Scan for the cell matching the given text and deliver its (X, Y) coordinate at center. 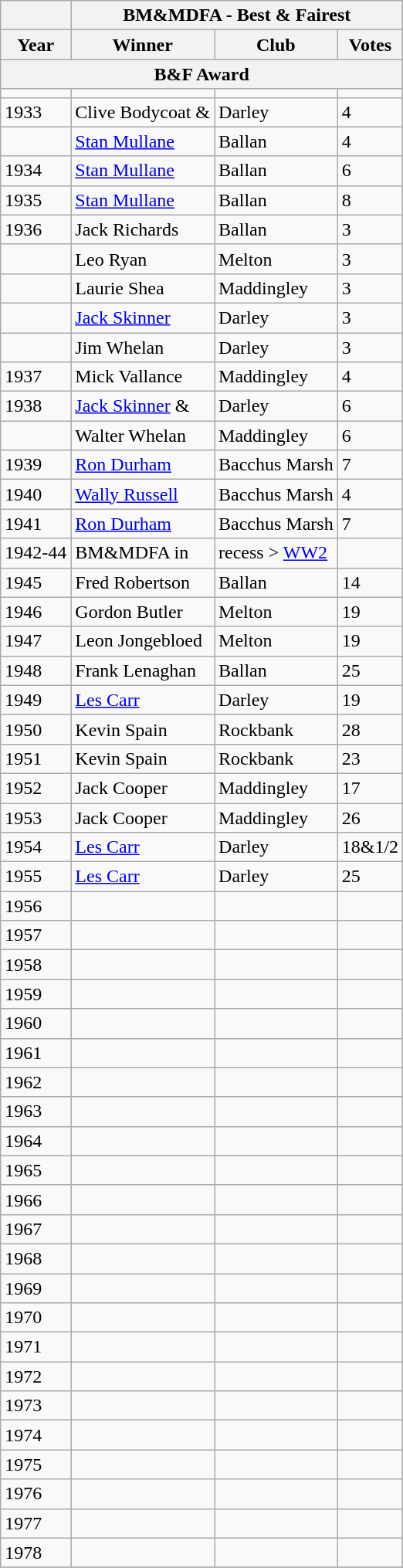
1949 (36, 700)
1958 (36, 965)
1963 (36, 1112)
1968 (36, 1258)
recess > WW2 (276, 553)
1955 (36, 877)
1939 (36, 465)
Votes (370, 45)
Year (36, 45)
1950 (36, 729)
1935 (36, 200)
18&1/2 (370, 847)
1977 (36, 1523)
8 (370, 200)
1959 (36, 994)
Clive Bodycoat & (143, 112)
1954 (36, 847)
1934 (36, 171)
1940 (36, 494)
1962 (36, 1082)
Leo Ryan (143, 259)
Winner (143, 45)
1961 (36, 1053)
Gordon Butler (143, 612)
1938 (36, 406)
1973 (36, 1406)
Laurie Shea (143, 288)
1941 (36, 524)
Fred Robertson (143, 582)
1974 (36, 1435)
Club (276, 45)
1969 (36, 1288)
1948 (36, 670)
23 (370, 759)
1936 (36, 229)
Walter Whelan (143, 436)
Jack Skinner (143, 317)
1952 (36, 788)
1978 (36, 1553)
Jim Whelan (143, 347)
1933 (36, 112)
1965 (36, 1170)
1953 (36, 818)
17 (370, 788)
B&F Award (202, 74)
1964 (36, 1141)
1937 (36, 377)
1945 (36, 582)
1972 (36, 1376)
Jack Skinner & (143, 406)
BM&MDFA - Best & Fairest (237, 15)
Jack Richards (143, 229)
28 (370, 729)
1957 (36, 935)
1970 (36, 1318)
1956 (36, 906)
1967 (36, 1229)
1975 (36, 1464)
1966 (36, 1200)
Wally Russell (143, 494)
26 (370, 818)
1951 (36, 759)
1946 (36, 612)
Frank Lenaghan (143, 670)
14 (370, 582)
Mick Vallance (143, 377)
Leon Jongebloed (143, 641)
1942-44 (36, 553)
1971 (36, 1347)
BM&MDFA in (143, 553)
1947 (36, 641)
1976 (36, 1494)
1960 (36, 1023)
